From the cell containing the given text, extract its center point as [x, y] coordinate. 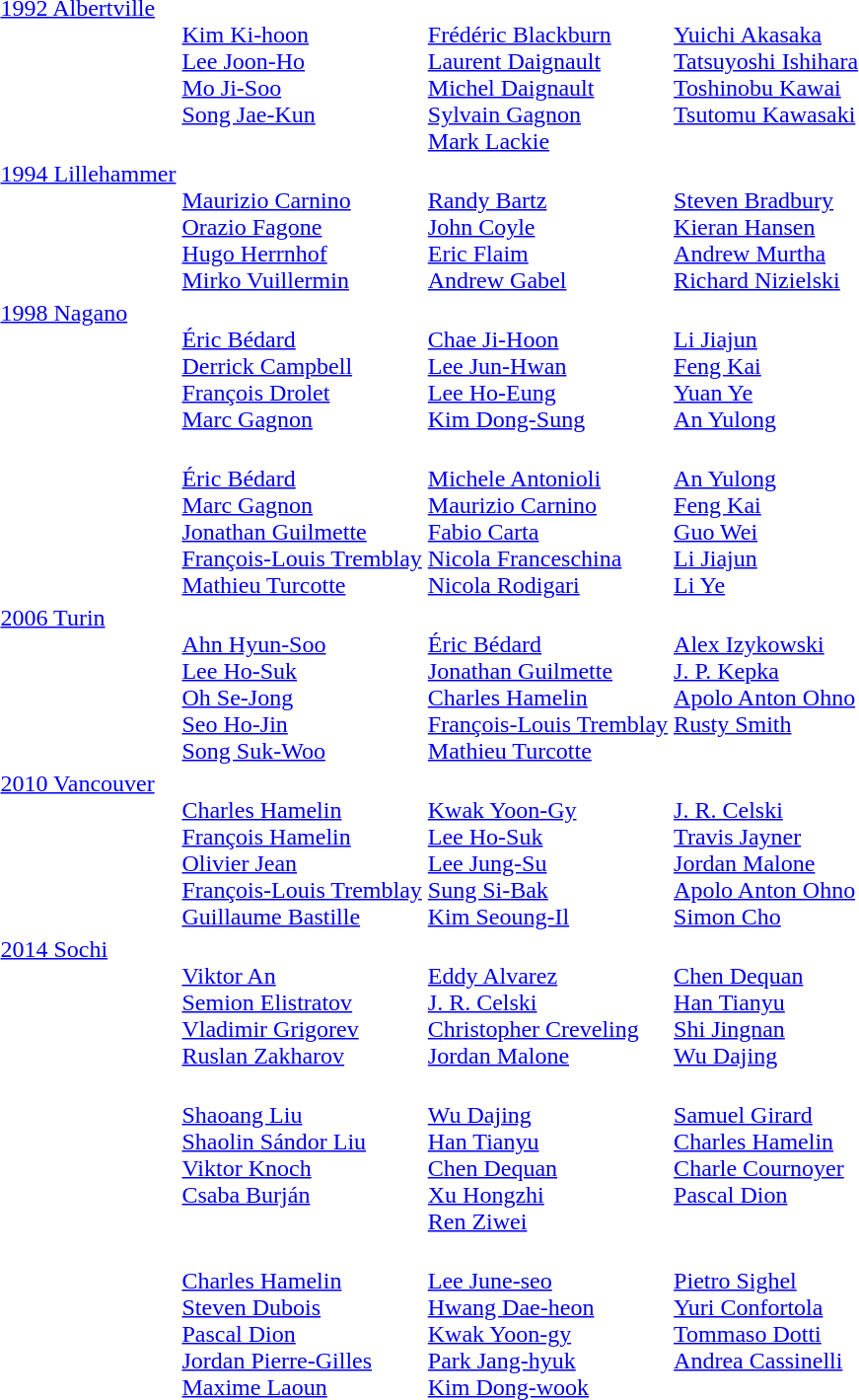
Kwak Yoon-GyLee Ho-SukLee Jung-SuSung Si-BakKim Seoung-Il [547, 850]
Éric BédardDerrick CampbellFrançois DroletMarc Gagnon [302, 366]
Éric BédardMarc GagnonJonathan GuilmetteFrançois-Louis TremblayMathieu Turcotte [302, 519]
Ahn Hyun-SooLee Ho-SukOh Se-JongSeo Ho-JinSong Suk-Woo [302, 685]
Éric BédardJonathan GuilmetteCharles HamelinFrançois-Louis TremblayMathieu Turcotte [547, 685]
Maurizio CarninoOrazio FagoneHugo HerrnhofMirko Vuillermin [302, 227]
Shaoang LiuShaolin Sándor LiuViktor KnochCsaba Burján [302, 1154]
Viktor AnSemion ElistratovVladimir GrigorevRuslan Zakharov [302, 1002]
Michele AntonioliMaurizio CarninoFabio CartaNicola FranceschinaNicola Rodigari [547, 519]
Randy BartzJohn CoyleEric FlaimAndrew Gabel [547, 227]
Chae Ji-HoonLee Jun-HwanLee Ho-EungKim Dong-Sung [547, 366]
Charles HamelinFrançois HamelinOlivier JeanFrançois-Louis TremblayGuillaume Bastille [302, 850]
Eddy AlvarezJ. R. CelskiChristopher CrevelingJordan Malone [547, 1002]
Wu DajingHan TianyuChen DequanXu HongzhiRen Ziwei [547, 1154]
